Provide the (x, y) coordinate of the cell's center where the given text is located.  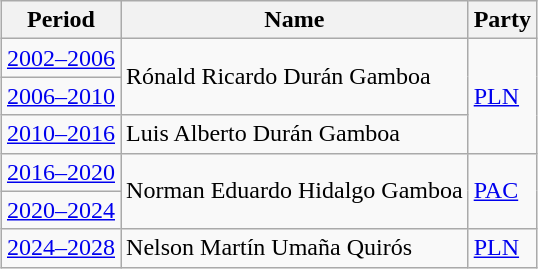
Nelson Martín Umaña Quirós (295, 248)
2006–2010 (60, 96)
2016–2020 (60, 172)
2010–2016 (60, 134)
2020–2024 (60, 210)
2002–2006 (60, 58)
Name (295, 20)
PAC (502, 191)
Norman Eduardo Hidalgo Gamboa (295, 191)
Luis Alberto Durán Gamboa (295, 134)
2024–2028 (60, 248)
Party (502, 20)
Rónald Ricardo Durán Gamboa (295, 77)
Period (60, 20)
